Search for the cell housing the specified text and yield its [x, y] center coordinate. 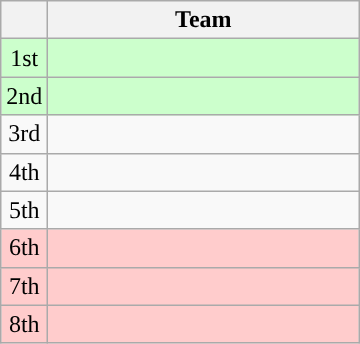
2nd [24, 96]
8th [24, 324]
6th [24, 248]
3rd [24, 134]
1st [24, 58]
7th [24, 286]
Team [204, 20]
4th [24, 172]
5th [24, 210]
